From the cell containing the given text, extract its center point as [x, y] coordinate. 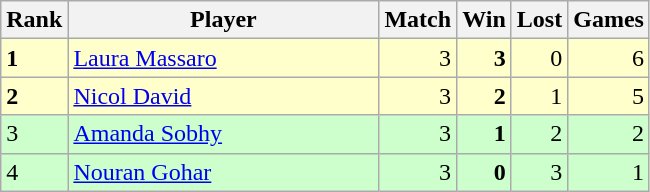
Rank [34, 20]
Lost [539, 20]
Nicol David [224, 96]
Player [224, 20]
4 [34, 172]
5 [609, 96]
Nouran Gohar [224, 172]
6 [609, 58]
Match [418, 20]
Win [484, 20]
Laura Massaro [224, 58]
Amanda Sobhy [224, 134]
Games [609, 20]
